For the text-containing cell, return its midpoint in (X, Y) coordinate format. 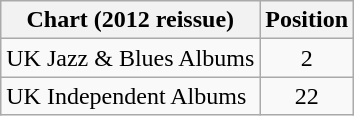
UK Independent Albums (130, 96)
2 (307, 58)
Position (307, 20)
22 (307, 96)
UK Jazz & Blues Albums (130, 58)
Chart (2012 reissue) (130, 20)
